Pinpoint the cell where the given text exists, returning its [X, Y] midpoint coordinate. 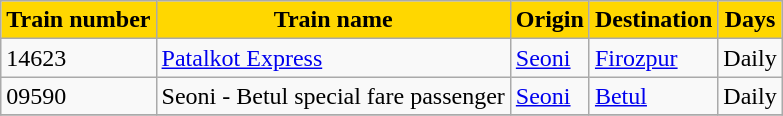
Patalkot Express [333, 58]
Destination [653, 20]
Betul [653, 96]
Train name [333, 20]
09590 [78, 96]
14623 [78, 58]
Days [750, 20]
Origin [550, 20]
Firozpur [653, 58]
Seoni - Betul special fare passenger [333, 96]
Train number [78, 20]
